From the cell containing the given text, extract its center point as [X, Y] coordinate. 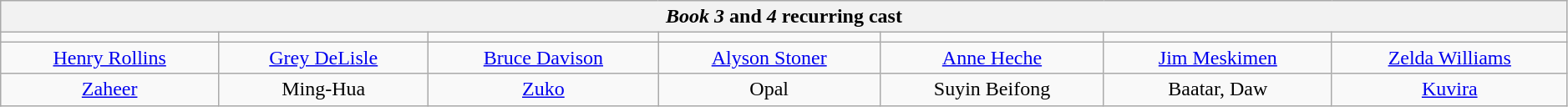
Zaheer [110, 89]
Grey DeLisle [324, 58]
Book 3 and 4 recurring cast [784, 17]
Ming-Hua [324, 89]
Zuko [543, 89]
Kuvira [1449, 89]
Zelda Williams [1449, 58]
Opal [769, 89]
Henry Rollins [110, 58]
Alyson Stoner [769, 58]
Anne Heche [992, 58]
Bruce Davison [543, 58]
Baatar, Daw [1218, 89]
Suyin Beifong [992, 89]
Jim Meskimen [1218, 58]
